Pinpoint the cell where the given text exists, returning its [X, Y] midpoint coordinate. 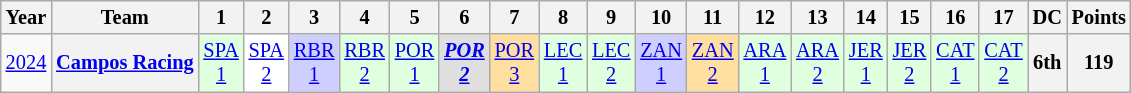
ZAN1 [661, 63]
DC [1048, 17]
14 [866, 17]
RBR1 [314, 63]
POR2 [464, 63]
7 [514, 17]
Year [26, 17]
LEC1 [563, 63]
ZAN2 [713, 63]
ARA2 [818, 63]
3 [314, 17]
2024 [26, 63]
Campos Racing [124, 63]
4 [364, 17]
9 [611, 17]
POR1 [414, 63]
2 [266, 17]
13 [818, 17]
1 [220, 17]
JER1 [866, 63]
SPA1 [220, 63]
119 [1099, 63]
Team [124, 17]
5 [414, 17]
LEC2 [611, 63]
SPA2 [266, 63]
Points [1099, 17]
10 [661, 17]
6 [464, 17]
CAT1 [955, 63]
15 [910, 17]
17 [1003, 17]
11 [713, 17]
6th [1048, 63]
16 [955, 17]
12 [764, 17]
JER2 [910, 63]
RBR2 [364, 63]
ARA1 [764, 63]
CAT2 [1003, 63]
POR3 [514, 63]
8 [563, 17]
